Output the [x, y] coordinate of the center of the cell containing the given text.  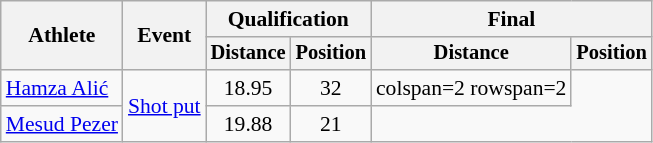
Athlete [62, 36]
Shot put [164, 106]
Hamza Alić [62, 88]
32 [331, 88]
21 [331, 124]
Final [512, 19]
Mesud Pezer [62, 124]
18.95 [248, 88]
colspan=2 rowspan=2 [472, 88]
Qualification [288, 19]
Event [164, 36]
19.88 [248, 124]
